For the text-containing cell, return its midpoint in [x, y] coordinate format. 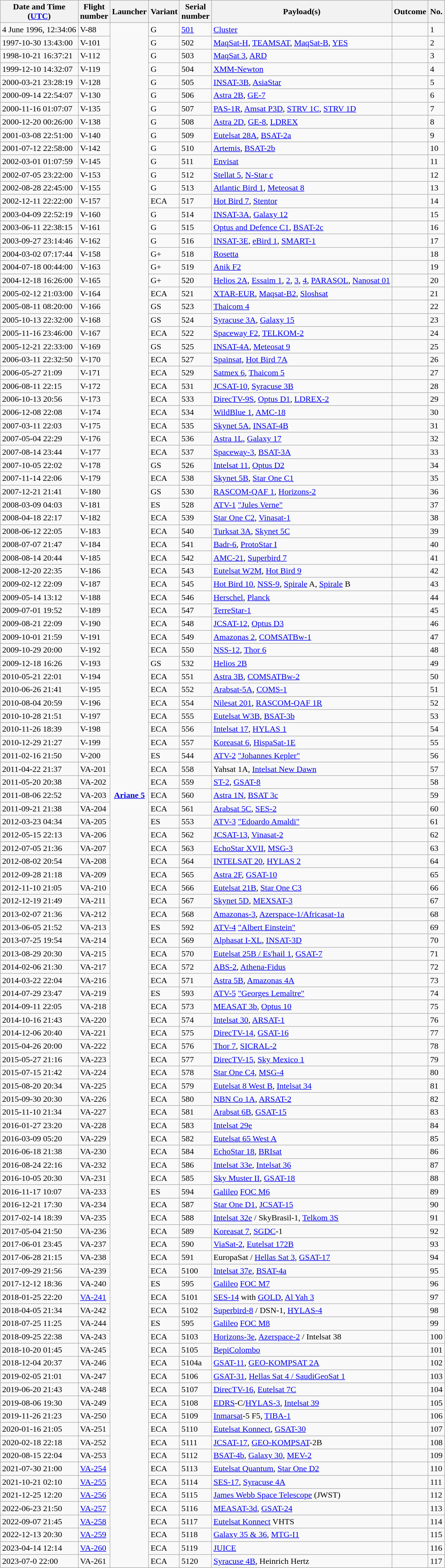
Thaicom 4 [302, 307]
526 [195, 465]
ATV-5 "Georges Lemaître" [302, 993]
2016-06-18 21:38 [39, 1152]
V-199 [94, 742]
Amazonas-3, Azerspace-1/Africasat-1a [302, 914]
78 [436, 1046]
2023-04-14 12:14 [39, 1548]
507 [195, 109]
VA-237 [94, 1244]
V-145 [94, 161]
JCSAT-12, Optus D3 [302, 624]
V-196 [94, 703]
542 [195, 557]
68 [436, 914]
INSAT-3B, AsiaStar [302, 82]
12 [436, 174]
RASCOM-QAF 1, Horizons-2 [302, 492]
4 [436, 69]
Intelsat 33e, Intelsat 36 [302, 1165]
Eutelsat 8 West B, Intelsat 34 [302, 1086]
558 [195, 769]
V-174 [94, 412]
37 [436, 505]
2011-02-16 21:50 [39, 756]
5111 [195, 1442]
INTELSAT 20, HYLAS 2 [302, 861]
516 [195, 241]
2008-12-20 22:35 [39, 571]
2020-08-15 22:04 [39, 1456]
Astra 1N, BSAT 3c [302, 795]
23 [436, 320]
V-193 [94, 663]
44 [436, 597]
5101 [195, 1297]
19 [436, 267]
5107 [195, 1389]
VA-240 [94, 1284]
EchoStar XVII, MSG-3 [302, 848]
86 [436, 1152]
25 [436, 346]
2017-06-01 23:45 [39, 1244]
Rosetta [302, 254]
107 [436, 1429]
VA-251 [94, 1429]
2007-05-04 22:29 [39, 439]
MaqSat-H, TEAMSAT, MaqSat-B, YES [302, 43]
V-189 [94, 611]
Arabsat 5C, SES-2 [302, 809]
JCSAT-13, Vinasat-2 [302, 835]
Astra 2D, GE-8, LDREX [302, 122]
DirecTV-15, Sky Mexico 1 [302, 1059]
2002-12-11 22:22:00 [39, 201]
575 [195, 1033]
V-180 [94, 492]
95 [436, 1271]
Hot Bird 7, Stentor [302, 201]
578 [195, 1073]
V-179 [94, 478]
5113 [195, 1469]
566 [195, 888]
2017-12-12 18:36 [39, 1284]
43 [436, 584]
61 [436, 822]
91 [436, 1218]
50 [436, 676]
Badr-6, ProtoStar I [302, 544]
2 [436, 43]
VA-224 [94, 1073]
5106 [195, 1376]
531 [195, 386]
Inmarsat-5 F5, TIBA-1 [302, 1416]
2003-09-27 23:14:46 [39, 241]
VA-208 [94, 861]
2012-05-15 22:13 [39, 835]
519 [195, 267]
VA-257 [94, 1508]
VA-253 [94, 1456]
2006-03-11 22:32:50 [39, 359]
2007-11-14 22:06 [39, 478]
32 [436, 439]
VA-247 [94, 1376]
2014-02-06 21:30 [39, 967]
Horizons-3e, Azerspace-2 / Intelsat 38 [302, 1337]
Artemis, BSAT-2b [302, 148]
540 [195, 531]
V-128 [94, 82]
77 [436, 1033]
Thor 7, SICRAL-2 [302, 1046]
2010-12-29 21:27 [39, 742]
81 [436, 1086]
V-138 [94, 122]
2006-10-13 20:56 [39, 399]
572 [195, 967]
VA-206 [94, 835]
83 [436, 1112]
74 [436, 993]
Intelsat 17, HYLAS 1 [302, 729]
V-135 [94, 109]
520 [195, 280]
551 [195, 676]
Arabsat 6B, GSAT-15 [302, 1112]
V-158 [94, 254]
V-194 [94, 676]
2016-10-05 20:30 [39, 1178]
V-153 [94, 174]
501 [195, 29]
534 [195, 412]
73 [436, 980]
VA-256 [94, 1495]
49 [436, 663]
VA-238 [94, 1258]
2015-08-20 20:34 [39, 1086]
5120 [195, 1561]
533 [195, 399]
V-162 [94, 241]
527 [195, 359]
GSAT-31, Hellas Sat 4 / SaudiGeoSat 1 [302, 1376]
52 [436, 703]
104 [436, 1389]
2017-02-14 18:39 [39, 1218]
2012-08-02 20:54 [39, 861]
40 [436, 544]
2016-11-17 10:07 [39, 1191]
VA-249 [94, 1403]
Satmex 6, Thaicom 5 [302, 373]
577 [195, 1059]
106 [436, 1416]
556 [195, 729]
2000-12-20 00:26:00 [39, 122]
NSS-12, Thor 6 [302, 650]
14 [436, 201]
VA-228 [94, 1125]
Star One C4, MSG-4 [302, 1073]
530 [195, 492]
VA-260 [94, 1548]
5115 [195, 1495]
James Webb Space Telescope (JWST) [302, 1495]
38 [436, 518]
72 [436, 967]
2002-03-01 01:07:59 [39, 161]
V-188 [94, 597]
2018-07-25 11:25 [39, 1323]
114 [436, 1522]
2013-07-25 19:54 [39, 940]
ATV-4 "Albert Einstein" [302, 927]
2015-11-10 21:34 [39, 1112]
2009-10-29 20:00 [39, 650]
2018-04-05 21:34 [39, 1310]
58 [436, 782]
Eutelsat Konnect, GSAT-30 [302, 1429]
11 [436, 161]
Skynet 5A, INSAT-4B [302, 426]
41 [436, 557]
2022-12-13 20:30 [39, 1535]
2005-12-21 22:33:00 [39, 346]
5105 [195, 1350]
2018-01-25 22:20 [39, 1297]
XTAR-EUR, Maqsat-B2, Sloshsat [302, 293]
5117 [195, 1522]
108 [436, 1442]
Outcome [410, 12]
39 [436, 531]
2009-10-01 21:59 [39, 637]
529 [195, 373]
GSAT-11, GEO-KOMPSAT 2A [302, 1363]
2014-09-11 22:05 [39, 1006]
2011-08-06 22:52 [39, 795]
2011-05-20 20:38 [39, 782]
2018-09-25 22:38 [39, 1337]
2007-10-05 22:02 [39, 465]
V-101 [94, 43]
2015-05-27 21:16 [39, 1059]
101 [436, 1350]
51 [436, 690]
Star One C2, Vinasat-1 [302, 518]
22 [436, 307]
2017-05-04 21:50 [39, 1231]
VA-215 [94, 954]
2019-06-20 21:43 [39, 1389]
2004-07-18 00:44:00 [39, 267]
2000-03-21 23:28:19 [39, 82]
Alphasat I-XL, INSAT-3D [302, 940]
V-168 [94, 320]
VA-250 [94, 1416]
INSAT-3E, eBird 1, SMART-1 [302, 241]
102 [436, 1363]
V-161 [94, 228]
VA-231 [94, 1178]
V-88 [94, 29]
33 [436, 452]
563 [195, 848]
V-183 [94, 531]
60 [436, 809]
V-170 [94, 359]
82 [436, 1099]
VA-201 [94, 769]
92 [436, 1231]
2016-03-09 05:20 [39, 1139]
59 [436, 795]
509 [195, 135]
V-198 [94, 729]
2008-04-18 22:17 [39, 518]
547 [195, 611]
VA-259 [94, 1535]
2016-01-27 23:20 [39, 1125]
DirecTV-14, GSAT-16 [302, 1033]
5116 [195, 1508]
31 [436, 426]
VA-204 [94, 809]
V-169 [94, 346]
Astra 5B, Amazonas 4A [302, 980]
591 [195, 1258]
2010-10-28 21:51 [39, 716]
543 [195, 571]
539 [195, 518]
513 [195, 188]
2020-01-16 21:05 [39, 1429]
116 [436, 1548]
VA-227 [94, 1112]
WildBlue 1, AMC-18 [302, 412]
557 [195, 742]
VA-226 [94, 1099]
2014-07-29 23:47 [39, 993]
Astra 2F, GSAT-10 [302, 875]
1999-12-10 14:32:07 [39, 69]
BSAT-4b, Galaxy 30, MEV-2 [302, 1456]
2007-08-14 23:44 [39, 452]
Arabsat-5A, COMS-1 [302, 690]
2007-12-21 21:41 [39, 492]
Nilesat 201, RASCOM-QAF 1R [302, 703]
65 [436, 875]
523 [195, 307]
2012-03-23 04:34 [39, 822]
508 [195, 122]
VA-232 [94, 1165]
87 [436, 1165]
2008-08-14 20:44 [39, 557]
574 [195, 1020]
103 [436, 1376]
Stellat 5, N-Star c [302, 174]
VA-239 [94, 1271]
Eutelsat Konnect VHTS [302, 1522]
V-178 [94, 465]
512 [195, 174]
Payload(s) [302, 12]
Intelsat 29e [302, 1125]
NBN Co 1A, ARSAT-2 [302, 1099]
5114 [195, 1482]
2019-02-05 21:01 [39, 1376]
2015-09-30 20:30 [39, 1099]
V-173 [94, 399]
EuropaSat / Hellas Sat 3, GSAT-17 [302, 1258]
5109 [195, 1416]
VA-258 [94, 1522]
7 [436, 109]
Amazonas 2, COMSATBw-1 [302, 637]
2011-04-22 21:37 [39, 769]
29 [436, 399]
2003-04-09 22:52:19 [39, 214]
Variant [164, 12]
585 [195, 1178]
553 [195, 822]
62 [436, 835]
V-192 [94, 650]
5103 [195, 1337]
2021-07-30 21:00 [39, 1469]
Spaceway F2, TELKOM-2 [302, 333]
2009-07-01 19:52 [39, 611]
Anik F2 [302, 267]
2020-02-18 22:18 [39, 1442]
15 [436, 214]
VA-244 [94, 1323]
V-191 [94, 637]
2010-06-26 21:41 [39, 690]
MEASAT 3b, Optus 10 [302, 1006]
10 [436, 148]
89 [436, 1191]
521 [195, 293]
2001-03-08 22:51:00 [39, 135]
VA-213 [94, 927]
DirecTV-9S, Optus D1, LDREX-2 [302, 399]
2022-06-23 21:50 [39, 1508]
JUICE [302, 1548]
VA-234 [94, 1204]
517 [195, 201]
8 [436, 122]
16 [436, 228]
571 [195, 980]
18 [436, 254]
111 [436, 1482]
Turksat 3A, Skynet 5C [302, 531]
76 [436, 1020]
Intelsat 32e / SkyBrasil-1, Telkom 3S [302, 1218]
537 [195, 452]
VA-205 [94, 822]
2002-07-05 23:22:00 [39, 174]
Galileo FOC M8 [302, 1323]
555 [195, 716]
5102 [195, 1310]
559 [195, 782]
SES-17, Syracuse 4A [302, 1482]
588 [195, 1218]
548 [195, 624]
113 [436, 1508]
71 [436, 954]
Eutelsat 65 West A [302, 1139]
26 [436, 359]
PAS-1R, Amsat P3D, STRV 1C, STRV 1D [302, 109]
Astra 2B, GE-7 [302, 95]
586 [195, 1165]
2022-09-07 21:45 [39, 1522]
109 [436, 1456]
581 [195, 1112]
69 [436, 927]
515 [195, 228]
525 [195, 346]
5119 [195, 1548]
2008-06-12 22:05 [39, 531]
112 [436, 1495]
VA-245 [94, 1350]
2011-09-21 21:38 [39, 809]
Astra 1L, Galaxy 17 [302, 439]
Star One D1, JCSAT-15 [302, 1204]
Eutelsat 21B, Star One C3 [302, 888]
2008-07-07 21:47 [39, 544]
590 [195, 1244]
569 [195, 940]
97 [436, 1297]
2004-12-18 16:26:00 [39, 280]
V-119 [94, 69]
2005-10-13 22:32:00 [39, 320]
Herschel, Planck [302, 597]
Galileo FOC M6 [302, 1191]
JCSAT-10, Syracuse 3B [302, 386]
MaqSat 3, ARD [302, 56]
V-171 [94, 373]
2009-08-21 22:09 [39, 624]
Eutelsat 25B / Es'hail 1, GSAT-7 [302, 954]
2012-09-28 21:18 [39, 875]
5100 [195, 1271]
2009-12-18 16:26 [39, 663]
570 [195, 954]
593 [195, 993]
587 [195, 1204]
Spaceway-3, BSAT-3A [302, 452]
528 [195, 505]
573 [195, 1006]
2017-09-29 21:56 [39, 1271]
2016-12-21 17:30 [39, 1204]
2023-07-0 22:00 [39, 1561]
Galaxy 35 & 36, MTG-I1 [302, 1535]
518 [195, 254]
576 [195, 1046]
2021-12-25 12:20 [39, 1495]
28 [436, 386]
2006-12-08 22:08 [39, 412]
VA-221 [94, 1033]
511 [195, 161]
Atlantic Bird 1, Meteosat 8 [302, 188]
VA-233 [94, 1191]
35 [436, 478]
VA-236 [94, 1231]
VA-230 [94, 1152]
506 [195, 95]
Koreasat 6, HispaSat-1E [302, 742]
45 [436, 611]
Optus and Defence C1, BSAT-2c [302, 228]
24 [436, 333]
546 [195, 597]
532 [195, 663]
VA-222 [94, 1046]
592 [195, 927]
561 [195, 809]
V-176 [94, 439]
Intelsat 37e, BSAT-4a [302, 1271]
2009-05-14 13:12 [39, 597]
514 [195, 214]
85 [436, 1139]
Helios 2B [302, 663]
5118 [195, 1535]
INSAT-3A, Galaxy 12 [302, 214]
VA-220 [94, 1020]
503 [195, 56]
2015-04-26 20:00 [39, 1046]
VA-210 [94, 888]
Eutelsat Quantum, Star One D2 [302, 1469]
V-167 [94, 333]
V-172 [94, 386]
Syracuse 3A, Galaxy 15 [302, 320]
Date and Time (UTC) [39, 12]
96 [436, 1284]
JCSAT-17, GEO-KOMPSAT-2B [302, 1442]
64 [436, 861]
105 [436, 1403]
502 [195, 43]
70 [436, 940]
110 [436, 1469]
568 [195, 914]
538 [195, 478]
98 [436, 1310]
V-175 [94, 426]
2018-10-20 01:45 [39, 1350]
Galileo FOC M7 [302, 1284]
Eutelsat 28A, BSAT-2a [302, 135]
VA-255 [94, 1482]
VA-209 [94, 875]
1997-10-30 13:43:00 [39, 43]
VA-214 [94, 940]
V-182 [94, 518]
2019-08-06 19:30 [39, 1403]
VA-243 [94, 1337]
V-157 [94, 201]
VA-242 [94, 1310]
2021-10-21 02:10 [39, 1482]
V-165 [94, 280]
53 [436, 716]
2004-03-02 07:17:44 [39, 254]
VA-202 [94, 782]
EchoStar 18, BRIsat [302, 1152]
5 [436, 82]
ATV-1 "Jules Verne" [302, 505]
Cluster [302, 29]
Helios 2A, Essaim 1, 2, 3, 4, PARASOL, Nanosat 01 [302, 280]
Hot Bird 10, NSS-9, Spirale A, Spirale B [302, 584]
DirecTV-16, Eutelsat 7C [302, 1389]
2006-05-27 21:09 [39, 373]
535 [195, 426]
2016-08-24 22:16 [39, 1165]
Ariane 5 [130, 795]
VA-218 [94, 1006]
2001-07-12 22:58:00 [39, 148]
567 [195, 901]
562 [195, 835]
5110 [195, 1429]
67 [436, 901]
2010-05-21 22:01 [39, 676]
2010-11-26 18:39 [39, 729]
V-197 [94, 716]
27 [436, 373]
V-112 [94, 56]
V-142 [94, 148]
2012-12-19 21:49 [39, 901]
Intelsat 30, ARSAT-1 [302, 1020]
Koreasat 7, SGDC-1 [302, 1231]
536 [195, 439]
564 [195, 861]
2005-11-16 23:46:00 [39, 333]
2007-03-11 22:03 [39, 426]
VA-217 [94, 967]
EDRS-C/HYLAS-3, Intelsat 39 [302, 1403]
Syracuse 4B, Heinrich Hertz [302, 1561]
2014-12-06 20:40 [39, 1033]
SES-14 with GOLD, Al Yah 3 [302, 1297]
2003-06-11 22:38:15 [39, 228]
2012-07-05 21:36 [39, 848]
2013-08-29 20:30 [39, 954]
VA-261 [94, 1561]
Envisat [302, 161]
VA-248 [94, 1389]
75 [436, 1006]
583 [195, 1125]
584 [195, 1152]
Eutelsat W2M, Hot Bird 9 [302, 571]
2010-08-04 20:59 [39, 703]
99 [436, 1323]
V-155 [94, 188]
560 [195, 795]
2002-08-28 22:45:00 [39, 188]
94 [436, 1258]
VA-219 [94, 993]
VA-203 [94, 795]
79 [436, 1059]
V-190 [94, 624]
Launcher [130, 12]
55 [436, 742]
2013-02-07 21:36 [39, 914]
VA-246 [94, 1363]
ATV-2 "Johannes Kepler" [302, 756]
ATV-3 "Edoardo Amaldi" [302, 822]
XMM-Newton [302, 69]
2015-07-15 21:42 [39, 1073]
524 [195, 320]
554 [195, 703]
V-177 [94, 452]
505 [195, 82]
2012-11-10 21:05 [39, 888]
9 [436, 135]
V-200 [94, 756]
5104a [195, 1363]
Yahsat 1A, Intelsat New Dawn [302, 769]
Eutelsat W3B, BSAT-3b [302, 716]
88 [436, 1178]
30 [436, 412]
ABS-2, Athena-Fidus [302, 967]
V-186 [94, 571]
VA-211 [94, 901]
20 [436, 280]
42 [436, 571]
Sky Muster II, GSAT-18 [302, 1178]
552 [195, 690]
VA-225 [94, 1086]
V-160 [94, 214]
VA-223 [94, 1059]
541 [195, 544]
549 [195, 637]
V-166 [94, 307]
V-164 [94, 293]
V-187 [94, 584]
2009-02-12 22:09 [39, 584]
56 [436, 756]
V-140 [94, 135]
Skynet 5D, MEXSAT-3 [302, 901]
2013-06-05 21:52 [39, 927]
544 [195, 756]
MEASAT-3d, GSAT-24 [302, 1508]
VA-252 [94, 1442]
504 [195, 69]
VA-254 [94, 1469]
48 [436, 650]
Flight number [94, 12]
93 [436, 1244]
510 [195, 148]
2005-08-11 08:20:00 [39, 307]
46 [436, 624]
Astra 3B, COMSATBw-2 [302, 676]
VA-235 [94, 1218]
Serial number [195, 12]
V-163 [94, 267]
582 [195, 1139]
V-130 [94, 95]
5112 [195, 1456]
Intelsat 11, Optus D2 [302, 465]
1998-10-21 16:37:21 [39, 56]
2014-03-22 22:04 [39, 980]
522 [195, 333]
21 [436, 293]
3 [436, 56]
84 [436, 1125]
2000-11-16 01:07:07 [39, 109]
V-195 [94, 690]
BepiColombo [302, 1350]
90 [436, 1204]
VA-229 [94, 1139]
13 [436, 188]
2005-02-12 21:03:00 [39, 293]
VA-241 [94, 1297]
2014-10-16 21:43 [39, 1020]
2008-03-09 04:03 [39, 505]
VA-216 [94, 980]
ViaSat-2, Eutelsat 172B [302, 1244]
54 [436, 729]
47 [436, 637]
550 [195, 650]
5108 [195, 1403]
565 [195, 875]
Spainsat, Hot Bird 7A [302, 359]
VA-212 [94, 914]
115 [436, 1535]
TerreStar-1 [302, 611]
AMC-21, Superbird 7 [302, 557]
2006-08-11 22:15 [39, 386]
100 [436, 1337]
66 [436, 888]
V-181 [94, 505]
57 [436, 769]
Superbird-8 / DSN-1, HYLAS-4 [302, 1310]
1 [436, 29]
VA-207 [94, 848]
63 [436, 848]
No. [436, 12]
V-184 [94, 544]
579 [195, 1086]
6 [436, 95]
ST-2, GSAT-8 [302, 782]
36 [436, 492]
589 [195, 1231]
34 [436, 465]
117 [436, 1561]
580 [195, 1099]
2000-09-14 22:54:07 [39, 95]
V-185 [94, 557]
2018-12-04 20:37 [39, 1363]
594 [195, 1191]
17 [436, 241]
2017-06-28 21:15 [39, 1258]
2019-11-26 21:23 [39, 1416]
4 June 1996, 12:34:06 [39, 29]
Skynet 5B, Star One C1 [302, 478]
80 [436, 1073]
INSAT-4A, Meteosat 9 [302, 346]
545 [195, 584]
